Extract the [X, Y] coordinate from the center of the cell holding the provided text.  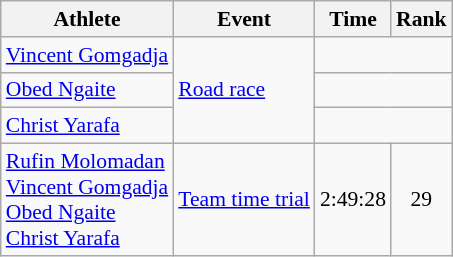
Time [353, 19]
29 [422, 200]
Road race [244, 90]
Obed Ngaite [87, 90]
Rufin MolomadanVincent GomgadjaObed NgaiteChrist Yarafa [87, 200]
Team time trial [244, 200]
2:49:28 [353, 200]
Vincent Gomgadja [87, 55]
Event [244, 19]
Athlete [87, 19]
Christ Yarafa [87, 126]
Rank [422, 19]
